Return [X, Y] of the center of cell containing provided text 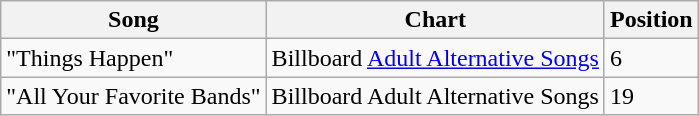
Chart [435, 20]
Position [651, 20]
"All Your Favorite Bands" [134, 96]
6 [651, 58]
Song [134, 20]
19 [651, 96]
"Things Happen" [134, 58]
